Detect which cell encompasses the target text, then output its [x, y] center coordinate. 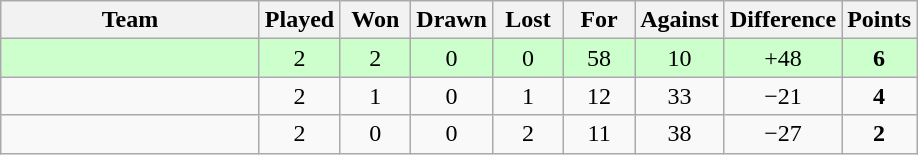
4 [880, 96]
Against [680, 20]
Played [299, 20]
+48 [782, 58]
For [600, 20]
12 [600, 96]
Team [130, 20]
−21 [782, 96]
Won [376, 20]
Drawn [452, 20]
Points [880, 20]
Difference [782, 20]
58 [600, 58]
−27 [782, 134]
11 [600, 134]
6 [880, 58]
Lost [528, 20]
33 [680, 96]
10 [680, 58]
38 [680, 134]
